Return the [x, y] coordinate for the center point of the cell that contains the specified text.  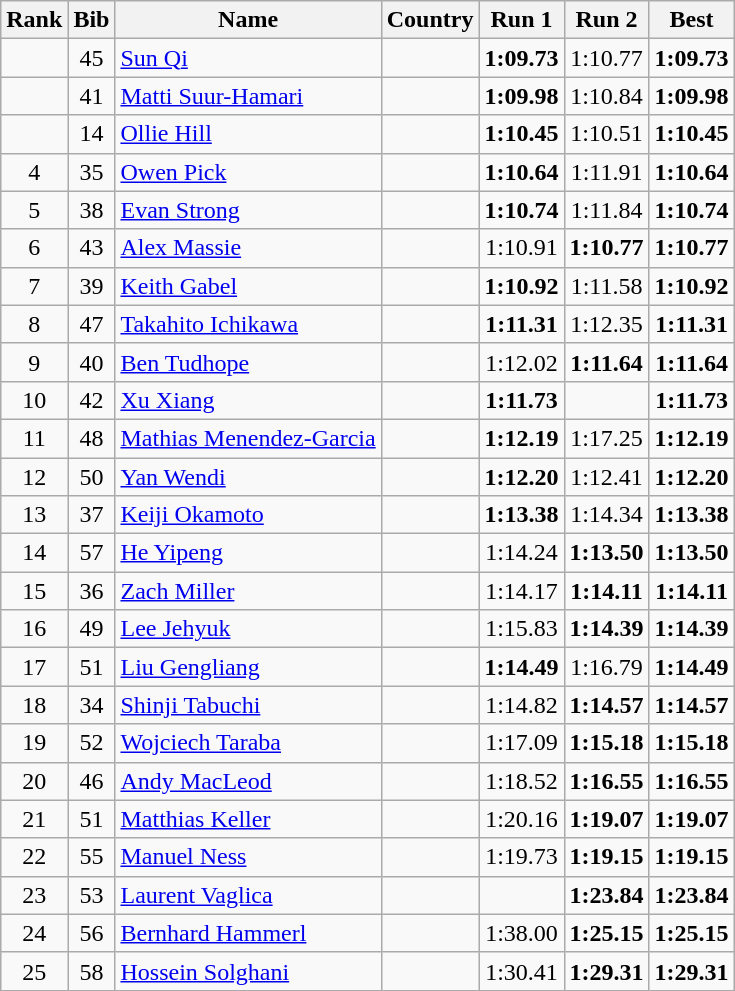
25 [34, 971]
6 [34, 248]
Ben Tudhope [248, 362]
1:12.41 [606, 477]
Owen Pick [248, 172]
21 [34, 819]
1:11.84 [606, 210]
52 [92, 743]
5 [34, 210]
1:18.52 [522, 781]
10 [34, 400]
1:15.83 [522, 629]
Alex Massie [248, 248]
1:10.51 [606, 134]
1:30.41 [522, 971]
Sun Qi [248, 58]
Andy MacLeod [248, 781]
55 [92, 857]
Country [430, 20]
1:14.34 [606, 515]
50 [92, 477]
19 [34, 743]
35 [92, 172]
Takahito Ichikawa [248, 324]
40 [92, 362]
1:11.58 [606, 286]
1:16.79 [606, 667]
18 [34, 705]
12 [34, 477]
34 [92, 705]
1:19.73 [522, 857]
48 [92, 438]
23 [34, 895]
42 [92, 400]
1:14.24 [522, 553]
11 [34, 438]
7 [34, 286]
1:20.16 [522, 819]
Shinji Tabuchi [248, 705]
1:14.82 [522, 705]
1:10.91 [522, 248]
Keith Gabel [248, 286]
4 [34, 172]
Wojciech Taraba [248, 743]
1:12.35 [606, 324]
1:10.84 [606, 96]
8 [34, 324]
1:17.09 [522, 743]
9 [34, 362]
Bib [92, 20]
Matti Suur-Hamari [248, 96]
1:38.00 [522, 933]
1:12.02 [522, 362]
1:14.17 [522, 591]
He Yipeng [248, 553]
Liu Gengliang [248, 667]
49 [92, 629]
47 [92, 324]
Yan Wendi [248, 477]
Matthias Keller [248, 819]
15 [34, 591]
Manuel Ness [248, 857]
46 [92, 781]
Rank [34, 20]
43 [92, 248]
22 [34, 857]
Run 1 [522, 20]
41 [92, 96]
36 [92, 591]
Keiji Okamoto [248, 515]
Hossein Solghani [248, 971]
16 [34, 629]
56 [92, 933]
1:17.25 [606, 438]
Zach Miller [248, 591]
37 [92, 515]
Bernhard Hammerl [248, 933]
Lee Jehyuk [248, 629]
38 [92, 210]
24 [34, 933]
Mathias Menendez-Garcia [248, 438]
1:11.91 [606, 172]
13 [34, 515]
Xu Xiang [248, 400]
Laurent Vaglica [248, 895]
39 [92, 286]
20 [34, 781]
Name [248, 20]
58 [92, 971]
Ollie Hill [248, 134]
Run 2 [606, 20]
Best [692, 20]
Evan Strong [248, 210]
17 [34, 667]
57 [92, 553]
53 [92, 895]
45 [92, 58]
